Identify which cell holds the provided text, then report its [x, y] central coordinate. 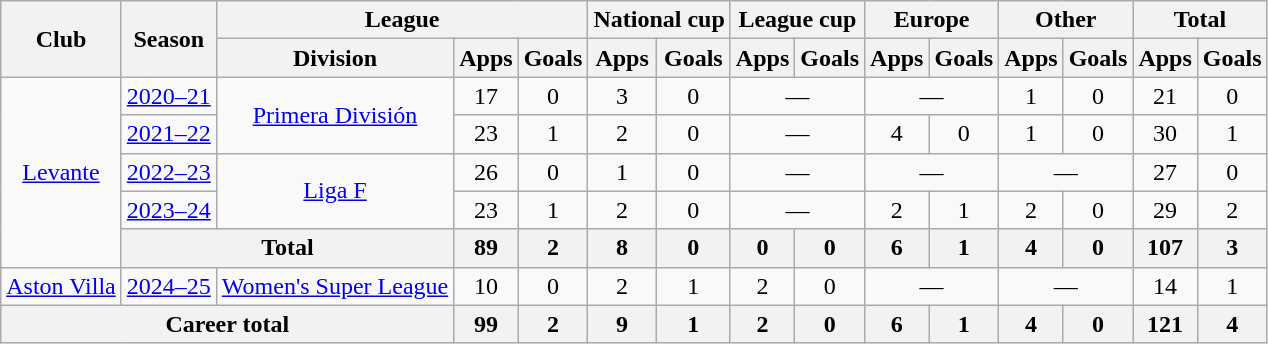
17 [486, 96]
2023–24 [168, 210]
107 [1165, 248]
10 [486, 286]
League cup [797, 20]
2021–22 [168, 134]
Aston Villa [62, 286]
89 [486, 248]
Women's Super League [334, 286]
2024–25 [168, 286]
121 [1165, 324]
Division [334, 58]
Other [1066, 20]
Europe [932, 20]
Club [62, 39]
2022–23 [168, 172]
30 [1165, 134]
9 [622, 324]
21 [1165, 96]
Career total [228, 324]
League [402, 20]
8 [622, 248]
29 [1165, 210]
27 [1165, 172]
99 [486, 324]
14 [1165, 286]
26 [486, 172]
2020–21 [168, 96]
Season [168, 39]
National cup [659, 20]
Levante [62, 172]
Liga F [334, 191]
Primera División [334, 115]
